Determine the (x, y) coordinate at the center of the cell enclosing the given text.  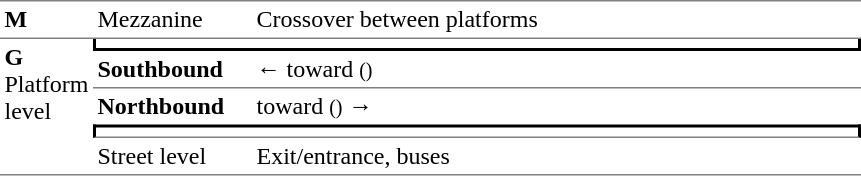
Northbound (172, 106)
toward () → (556, 106)
GPlatform level (46, 107)
Mezzanine (172, 20)
Crossover between platforms (556, 20)
← toward () (556, 69)
Southbound (172, 69)
M (46, 20)
Street level (172, 157)
Exit/entrance, buses (556, 157)
